Search for the cell housing the specified text and yield its [x, y] center coordinate. 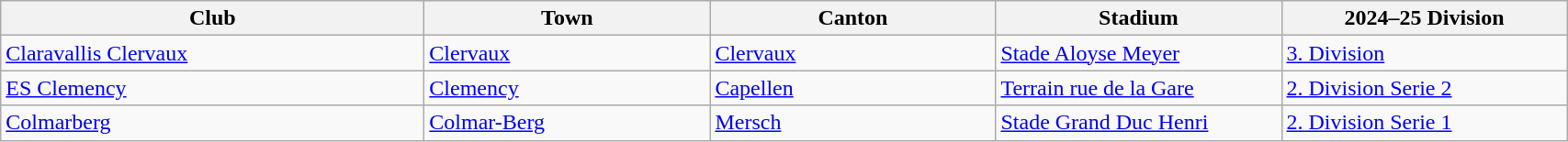
Stade Grand Duc Henri [1139, 123]
Colmarberg [213, 123]
Canton [852, 18]
2. Division Serie 2 [1424, 88]
3. Division [1424, 53]
Colmar-Berg [568, 123]
Capellen [852, 88]
Mersch [852, 123]
Claravallis Clervaux [213, 53]
Club [213, 18]
ES Clemency [213, 88]
Stadium [1139, 18]
Town [568, 18]
2. Division Serie 1 [1424, 123]
Stade Aloyse Meyer [1139, 53]
Terrain rue de la Gare [1139, 88]
Clemency [568, 88]
2024–25 Division [1424, 18]
